Find where the given text appears and provide that cell's center as (x, y) coordinate. 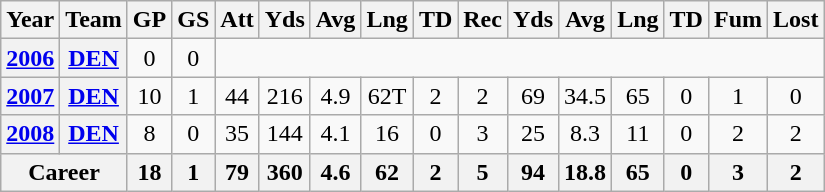
144 (284, 134)
94 (532, 172)
8.3 (586, 134)
69 (532, 96)
79 (237, 172)
4.9 (336, 96)
2008 (30, 134)
Rec (483, 20)
16 (387, 134)
4.6 (336, 172)
35 (237, 134)
Lost (796, 20)
216 (284, 96)
Att (237, 20)
360 (284, 172)
62T (387, 96)
62 (387, 172)
Year (30, 20)
GS (194, 20)
Team (94, 20)
34.5 (586, 96)
Fum (738, 20)
44 (237, 96)
18 (149, 172)
2007 (30, 96)
25 (532, 134)
4.1 (336, 134)
10 (149, 96)
Career (64, 172)
GP (149, 20)
18.8 (586, 172)
8 (149, 134)
5 (483, 172)
11 (638, 134)
2006 (30, 58)
